From the cell containing the given text, extract its center point as (x, y) coordinate. 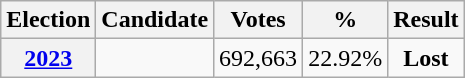
Result (426, 20)
Lost (426, 58)
2023 (48, 58)
692,663 (258, 58)
22.92% (346, 58)
Election (48, 20)
% (346, 20)
Candidate (155, 20)
Votes (258, 20)
